Provide the [x, y] coordinate of the cell's center where the given text is located.  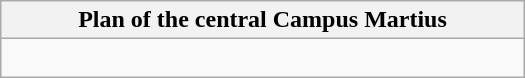
Plan of the central Campus Martius [263, 20]
